Pinpoint the cell where the given text exists, returning its [X, Y] midpoint coordinate. 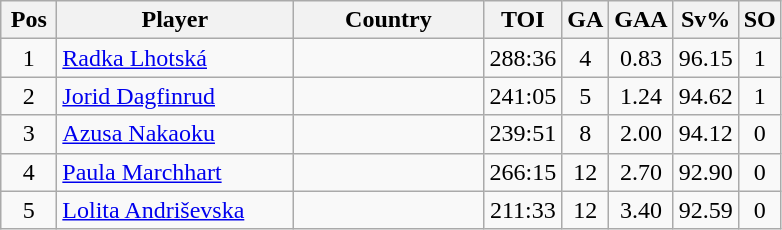
2 [29, 96]
2.70 [641, 172]
239:51 [523, 134]
TOI [523, 20]
Paula Marchhart [175, 172]
Country [388, 20]
Jorid Dagfinrud [175, 96]
211:33 [523, 210]
92.90 [706, 172]
92.59 [706, 210]
94.62 [706, 96]
94.12 [706, 134]
Azusa Nakaoku [175, 134]
GAA [641, 20]
GA [586, 20]
2.00 [641, 134]
Pos [29, 20]
8 [586, 134]
3 [29, 134]
Lolita Andriševska [175, 210]
1.24 [641, 96]
0.83 [641, 58]
288:36 [523, 58]
266:15 [523, 172]
Radka Lhotská [175, 58]
SO [760, 20]
241:05 [523, 96]
96.15 [706, 58]
Sv% [706, 20]
Player [175, 20]
3.40 [641, 210]
